Scan for the cell matching the given text and deliver its [x, y] coordinate at center. 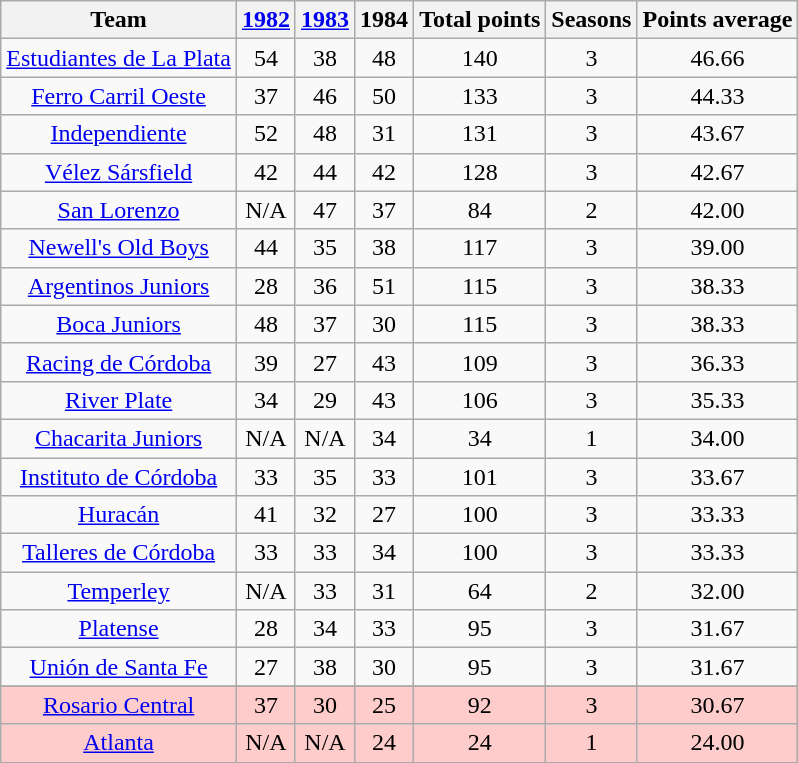
Seasons [592, 20]
Atlanta [119, 743]
1984 [384, 20]
Boca Juniors [119, 324]
46.66 [718, 58]
36.33 [718, 362]
1982 [266, 20]
33.67 [718, 477]
Rosario Central [119, 705]
34.00 [718, 438]
32 [324, 515]
Vélez Sársfield [119, 172]
106 [480, 400]
Racing de Córdoba [119, 362]
Chacarita Juniors [119, 438]
Instituto de Córdoba [119, 477]
29 [324, 400]
42.00 [718, 210]
133 [480, 96]
Points average [718, 20]
Ferro Carril Oeste [119, 96]
84 [480, 210]
Argentinos Juniors [119, 286]
41 [266, 515]
42.67 [718, 172]
47 [324, 210]
Newell's Old Boys [119, 248]
35.33 [718, 400]
River Plate [119, 400]
140 [480, 58]
Independiente [119, 134]
64 [480, 591]
39.00 [718, 248]
52 [266, 134]
24.00 [718, 743]
128 [480, 172]
44.33 [718, 96]
1983 [324, 20]
92 [480, 705]
50 [384, 96]
San Lorenzo [119, 210]
39 [266, 362]
30.67 [718, 705]
43.67 [718, 134]
Platense [119, 629]
Talleres de Córdoba [119, 553]
Unión de Santa Fe [119, 667]
25 [384, 705]
32.00 [718, 591]
131 [480, 134]
Temperley [119, 591]
Team [119, 20]
46 [324, 96]
109 [480, 362]
51 [384, 286]
101 [480, 477]
Estudiantes de La Plata [119, 58]
117 [480, 248]
Huracán [119, 515]
54 [266, 58]
Total points [480, 20]
36 [324, 286]
